For the text-containing cell, return its midpoint in [x, y] coordinate format. 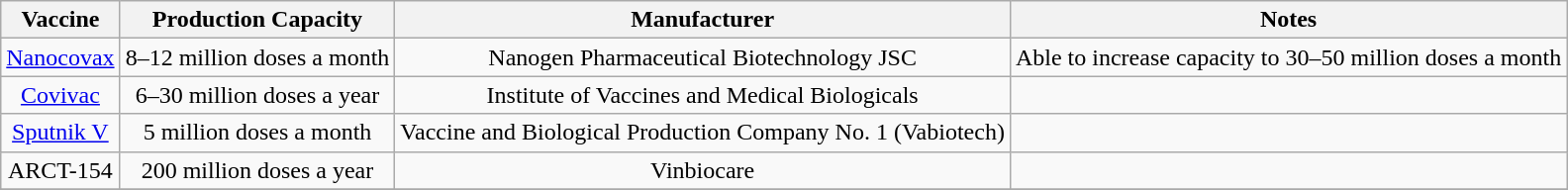
200 million doses a year [257, 170]
Nanocovax [60, 57]
Vaccine [60, 20]
Sputnik V [60, 133]
Institute of Vaccines and Medical Biologicals [703, 95]
Manufacturer [703, 20]
Able to increase capacity to 30–50 million doses a month [1288, 57]
8–12 million doses a month [257, 57]
Production Capacity [257, 20]
Covivac [60, 95]
Vaccine and Biological Production Company No. 1 (Vabiotech) [703, 133]
6–30 million doses a year [257, 95]
Notes [1288, 20]
5 million doses a month [257, 133]
Nanogen Pharmaceutical Biotechnology JSC [703, 57]
Vinbiocare [703, 170]
ARCT-154 [60, 170]
